Pinpoint the cell where the given text exists, returning its [x, y] midpoint coordinate. 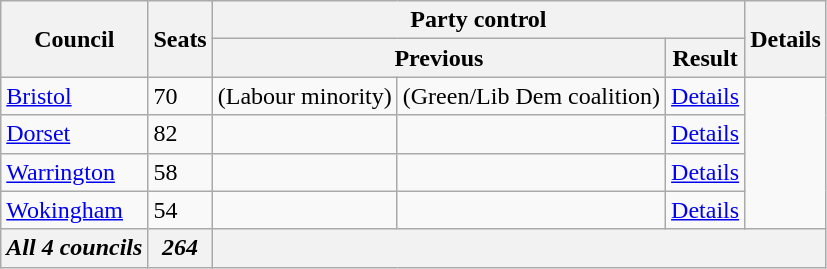
Warrington [74, 172]
Result [706, 58]
82 [180, 134]
Bristol [74, 96]
Dorset [74, 134]
Previous [438, 58]
Seats [180, 39]
All 4 councils [74, 248]
70 [180, 96]
(Labour minority) [304, 96]
54 [180, 210]
(Green/Lib Dem coalition) [531, 96]
Wokingham [74, 210]
Party control [478, 20]
Council [74, 39]
264 [180, 248]
58 [180, 172]
